Output the (X, Y) coordinate of the center of the cell containing the given text.  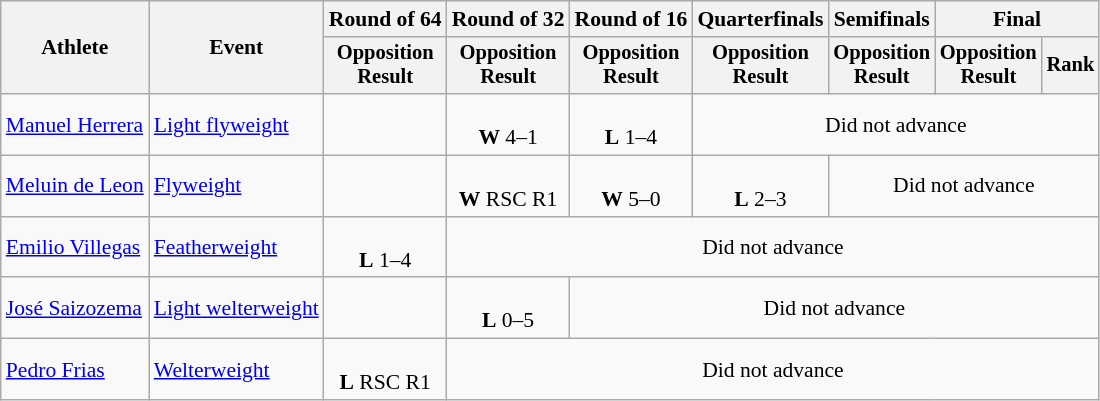
Pedro Frias (75, 370)
José Saizozema (75, 308)
Final (1017, 19)
Round of 64 (386, 19)
Semifinals (882, 19)
Manuel Herrera (75, 124)
L 2–3 (760, 186)
Athlete (75, 48)
L RSC R1 (386, 370)
Rank (1071, 66)
Featherweight (236, 248)
Quarterfinals (760, 19)
Event (236, 48)
Emilio Villegas (75, 248)
Light flyweight (236, 124)
Light welterweight (236, 308)
Welterweight (236, 370)
Flyweight (236, 186)
L 0–5 (508, 308)
W RSC R1 (508, 186)
Round of 16 (632, 19)
W 4–1 (508, 124)
Round of 32 (508, 19)
W 5–0 (632, 186)
Meluin de Leon (75, 186)
